Pinpoint the cell where the given text exists, returning its (X, Y) midpoint coordinate. 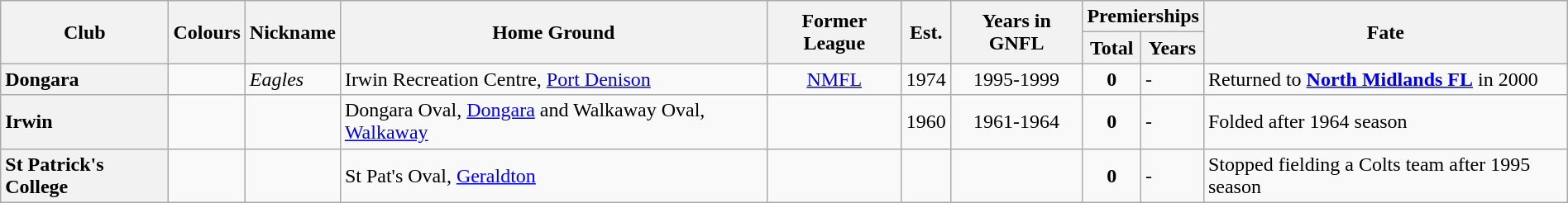
Years in GNFL (1016, 32)
Former League (834, 32)
Est. (926, 32)
Home Ground (553, 32)
NMFL (834, 79)
Premierships (1143, 17)
1961-1964 (1016, 122)
Total (1111, 48)
Stopped fielding a Colts team after 1995 season (1385, 175)
Dongara (84, 79)
1995-1999 (1016, 79)
Nickname (293, 32)
Eagles (293, 79)
Irwin Recreation Centre, Port Denison (553, 79)
St Pat's Oval, Geraldton (553, 175)
Dongara Oval, Dongara and Walkaway Oval, Walkaway (553, 122)
Folded after 1964 season (1385, 122)
Years (1172, 48)
Colours (207, 32)
Returned to North Midlands FL in 2000 (1385, 79)
1974 (926, 79)
Club (84, 32)
Irwin (84, 122)
Fate (1385, 32)
St Patrick's College (84, 175)
1960 (926, 122)
